For the text-containing cell, return its midpoint in (x, y) coordinate format. 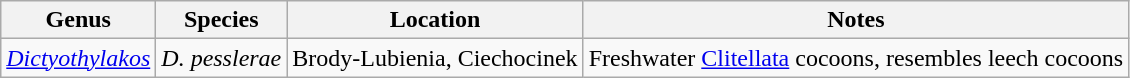
Dictyothylakos (78, 58)
Brody-Lubienia, Ciechocinek (435, 58)
Genus (78, 20)
D. pesslerae (222, 58)
Freshwater Clitellata cocoons, resembles leech cocoons (856, 58)
Notes (856, 20)
Location (435, 20)
Species (222, 20)
